Return (X, Y) of the center of cell containing provided text 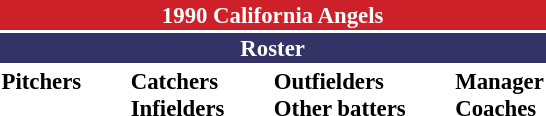
Roster (272, 48)
1990 California Angels (272, 15)
